Capture the cell that displays the provided text and extract its [x, y] central coordinate. 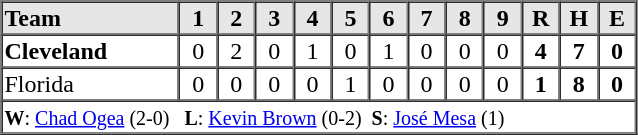
R [541, 18]
Florida [91, 84]
H [579, 18]
3 [274, 18]
E [617, 18]
9 [503, 18]
Cleveland [91, 50]
Team [91, 18]
5 [350, 18]
W: Chad Ogea (2-0) L: Kevin Brown (0-2) S: José Mesa (1) [319, 116]
6 [388, 18]
